Locate the cell with the specified text and output its (x, y) center coordinate. 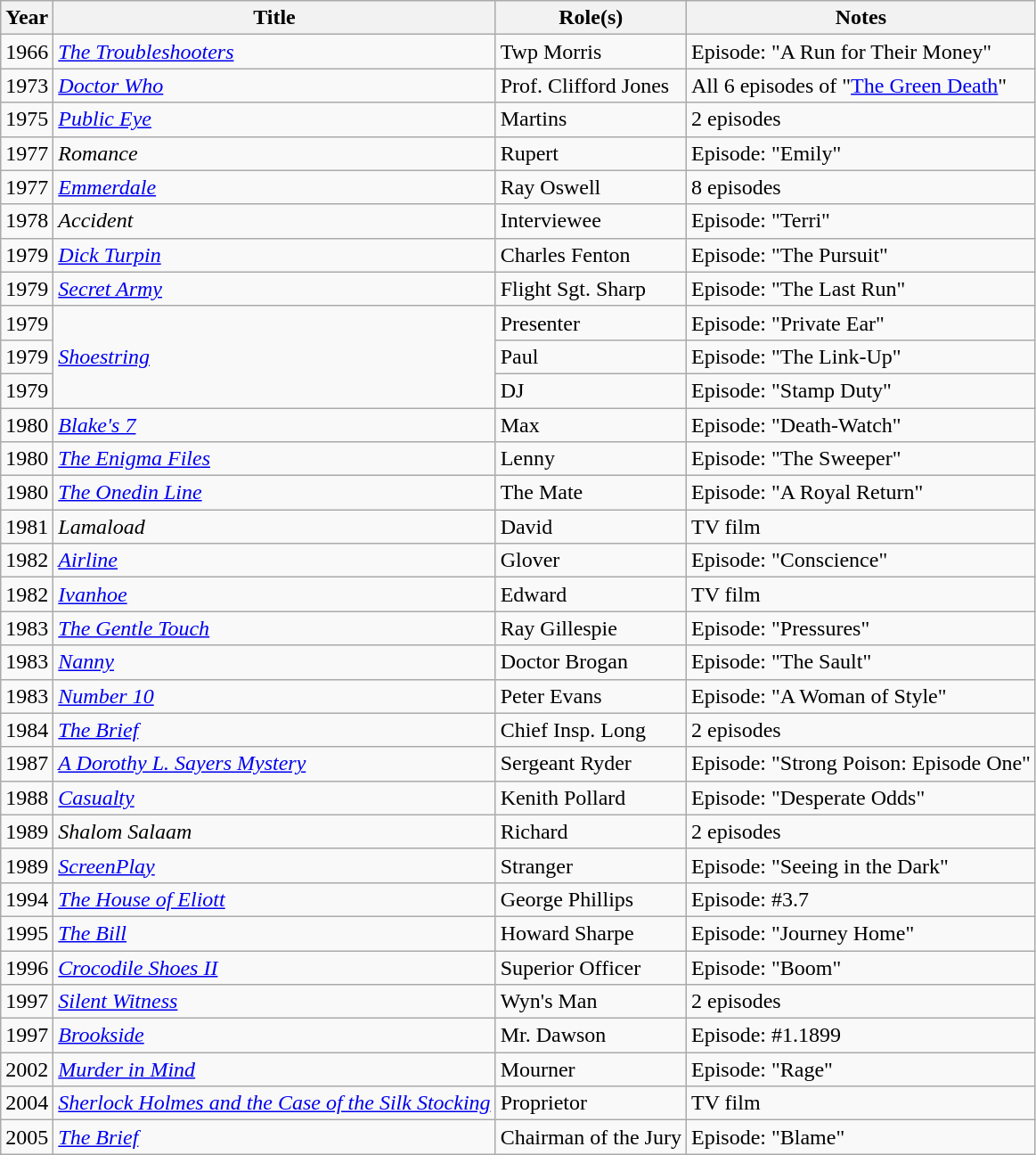
Sherlock Holmes and the Case of the Silk Stocking (274, 1103)
1981 (27, 527)
Ray Oswell (591, 187)
Accident (274, 221)
All 6 episodes of "The Green Death" (861, 86)
Notes (861, 18)
Romance (274, 153)
Episode: "Rage" (861, 1069)
Proprietor (591, 1103)
Episode: "The Pursuit" (861, 255)
Airline (274, 561)
Episode: #3.7 (861, 899)
Flight Sgt. Sharp (591, 289)
Episode: #1.1899 (861, 1036)
Casualty (274, 798)
1978 (27, 221)
Doctor Who (274, 86)
Doctor Brogan (591, 662)
Nanny (274, 662)
1975 (27, 119)
Year (27, 18)
1984 (27, 730)
Brookside (274, 1036)
Episode: "Conscience" (861, 561)
Episode: "Strong Poison: Episode One" (861, 764)
The Onedin Line (274, 493)
Chief Insp. Long (591, 730)
The House of Eliott (274, 899)
Episode: "Boom" (861, 967)
George Phillips (591, 899)
Number 10 (274, 696)
Episode: "Pressures" (861, 628)
Richard (591, 831)
2002 (27, 1069)
The Mate (591, 493)
Max (591, 425)
Episode: "Blame" (861, 1137)
Episode: "A Woman of Style" (861, 696)
Chairman of the Jury (591, 1137)
David (591, 527)
Rupert (591, 153)
Stranger (591, 865)
Lenny (591, 459)
Episode: "Private Ear" (861, 323)
The Troubleshooters (274, 52)
1988 (27, 798)
1987 (27, 764)
Dick Turpin (274, 255)
ScreenPlay (274, 865)
1973 (27, 86)
Episode: "The Sweeper" (861, 459)
Wyn's Man (591, 1002)
Superior Officer (591, 967)
Episode: "The Sault" (861, 662)
Lamaload (274, 527)
Episode: "The Link-Up" (861, 356)
Episode: "Death-Watch" (861, 425)
Shalom Salaam (274, 831)
Shoestring (274, 356)
Public Eye (274, 119)
Episode: "Terri" (861, 221)
1966 (27, 52)
Secret Army (274, 289)
Presenter (591, 323)
Episode: "Emily" (861, 153)
1995 (27, 933)
Emmerdale (274, 187)
Episode: "Journey Home" (861, 933)
Edward (591, 594)
Peter Evans (591, 696)
Episode: "Seeing in the Dark" (861, 865)
DJ (591, 390)
Role(s) (591, 18)
Prof. Clifford Jones (591, 86)
Blake's 7 (274, 425)
2004 (27, 1103)
Interviewee (591, 221)
Ray Gillespie (591, 628)
Twp Morris (591, 52)
Glover (591, 561)
Episode: "Stamp Duty" (861, 390)
A Dorothy L. Sayers Mystery (274, 764)
Episode: "The Last Run" (861, 289)
Crocodile Shoes II (274, 967)
Mourner (591, 1069)
Howard Sharpe (591, 933)
Episode: "A Run for Their Money" (861, 52)
Kenith Pollard (591, 798)
1994 (27, 899)
Murder in Mind (274, 1069)
The Enigma Files (274, 459)
Silent Witness (274, 1002)
Sergeant Ryder (591, 764)
Title (274, 18)
Martins (591, 119)
The Gentle Touch (274, 628)
Paul (591, 356)
Episode: "Desperate Odds" (861, 798)
Episode: "A Royal Return" (861, 493)
2005 (27, 1137)
8 episodes (861, 187)
Mr. Dawson (591, 1036)
The Bill (274, 933)
Ivanhoe (274, 594)
Charles Fenton (591, 255)
1996 (27, 967)
